Extract the [x, y] coordinate from the center of the cell holding the provided text.  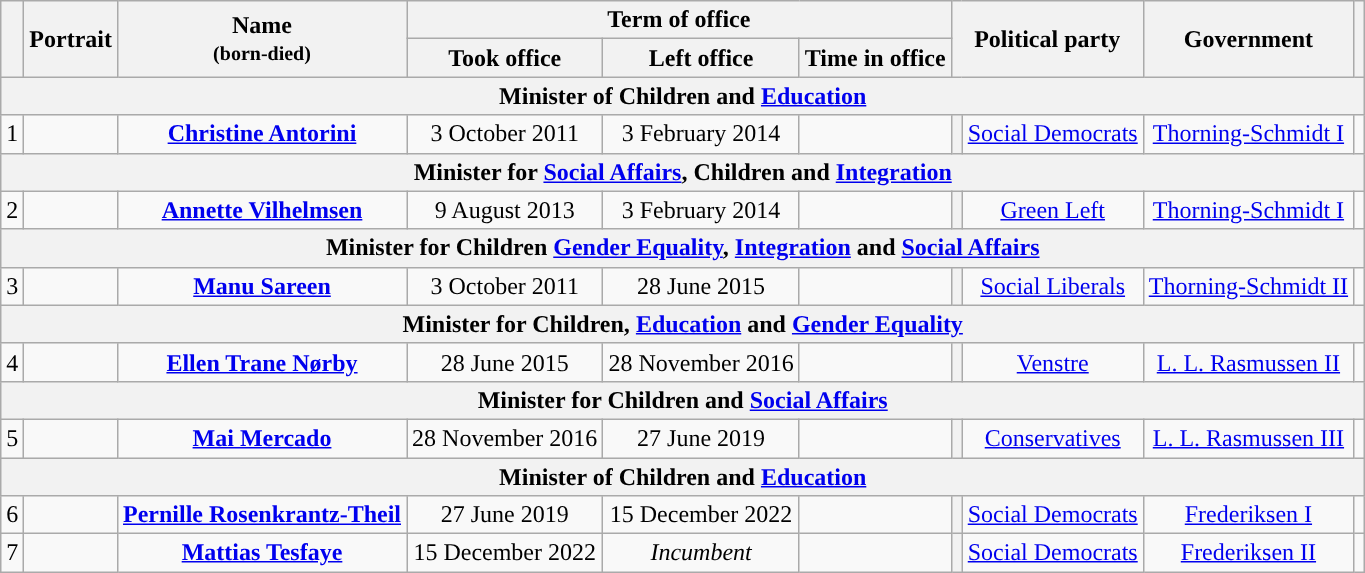
Minister for Children, Education and Gender Equality [683, 324]
7 [12, 553]
Manu Sareen [262, 286]
Thorning-Schmidt II [1248, 286]
Portrait [71, 39]
2 [12, 210]
3 [12, 286]
Frederiksen I [1248, 515]
Left office [701, 58]
4 [12, 362]
Venstre [1052, 362]
Government [1248, 39]
Political party [1047, 39]
Conservatives [1052, 438]
L. L. Rasmussen II [1248, 362]
9 August 2013 [505, 210]
Ellen Trane Nørby [262, 362]
6 [12, 515]
Time in office [875, 58]
Mai Mercado [262, 438]
Minister for Social Affairs, Children and Integration [683, 172]
L. L. Rasmussen III [1248, 438]
Minister for Children Gender Equality, Integration and Social Affairs [683, 248]
5 [12, 438]
Frederiksen II [1248, 553]
Green Left [1052, 210]
Pernille Rosenkrantz-Theil [262, 515]
Minister for Children and Social Affairs [683, 400]
Took office [505, 58]
1 [12, 134]
Name(born-died) [262, 39]
Social Liberals [1052, 286]
Annette Vilhelmsen [262, 210]
Term of office [680, 20]
Christine Antorini [262, 134]
Incumbent [701, 553]
Mattias Tesfaye [262, 553]
